Identify which cell holds the provided text, then report its (x, y) central coordinate. 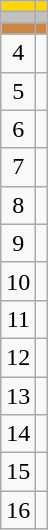
12 (18, 357)
14 (18, 434)
10 (18, 281)
5 (18, 91)
15 (18, 472)
6 (18, 129)
4 (18, 53)
11 (18, 319)
8 (18, 205)
16 (18, 510)
7 (18, 167)
13 (18, 395)
9 (18, 243)
